Extract the [X, Y] coordinate from the center of the cell holding the provided text.  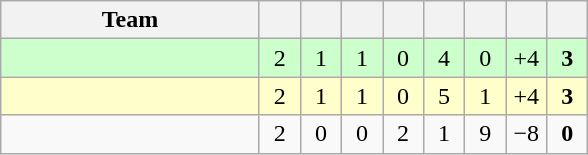
4 [444, 58]
5 [444, 96]
−8 [526, 134]
9 [486, 134]
Team [130, 20]
